Pinpoint the cell where the given text exists, returning its (X, Y) midpoint coordinate. 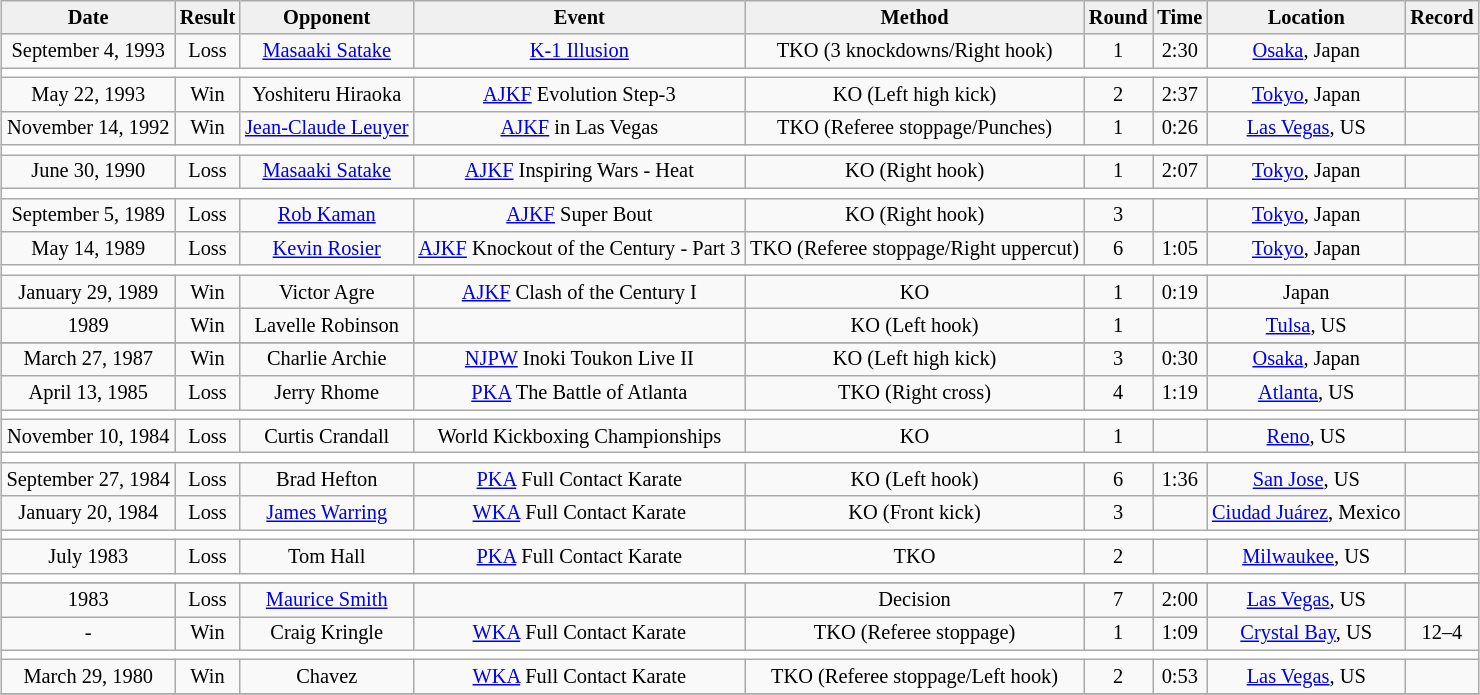
AJKF Evolution Step-3 (579, 95)
Curtis Crandall (326, 436)
AJKF Knockout of the Century - Part 3 (579, 249)
Chavez (326, 677)
Method (914, 18)
2:00 (1180, 600)
Reno, US (1306, 436)
Rob Kaman (326, 215)
May 14, 1989 (88, 249)
Date (88, 18)
TKO (Referee stoppage) (914, 633)
James Warring (326, 513)
Tulsa, US (1306, 326)
Brad Hefton (326, 480)
2:37 (1180, 95)
Round (1118, 18)
Lavelle Robinson (326, 326)
November 10, 1984 (88, 436)
June 30, 1990 (88, 172)
TKO (914, 557)
Maurice Smith (326, 600)
TKO (3 knockdowns/Right hook) (914, 51)
Event (579, 18)
AJKF Clash of the Century I (579, 292)
1:09 (1180, 633)
4 (1118, 393)
1:36 (1180, 480)
TKO (Referee stoppage/Punches) (914, 128)
September 27, 1984 (88, 480)
7 (1118, 600)
Ciudad Juárez, Mexico (1306, 513)
Opponent (326, 18)
Milwaukee, US (1306, 557)
1:05 (1180, 249)
TKO (Referee stoppage/Right uppercut) (914, 249)
April 13, 1985 (88, 393)
September 4, 1993 (88, 51)
Record (1442, 18)
NJPW Inoki Toukon Live II (579, 359)
Decision (914, 600)
PKA The Battle of Atlanta (579, 393)
AJKF Inspiring Wars - Heat (579, 172)
0:53 (1180, 677)
January 20, 1984 (88, 513)
Time (1180, 18)
Location (1306, 18)
Kevin Rosier (326, 249)
2:30 (1180, 51)
0:26 (1180, 128)
Craig Kringle (326, 633)
January 29, 1989 (88, 292)
1983 (88, 600)
Result (208, 18)
March 27, 1987 (88, 359)
November 14, 1992 (88, 128)
- (88, 633)
AJKF Super Bout (579, 215)
12–4 (1442, 633)
K-1 Illusion (579, 51)
July 1983 (88, 557)
Tom Hall (326, 557)
TKO (Referee stoppage/Left hook) (914, 677)
Japan (1306, 292)
Crystal Bay, US (1306, 633)
0:19 (1180, 292)
Victor Agre (326, 292)
May 22, 1993 (88, 95)
1989 (88, 326)
San Jose, US (1306, 480)
2:07 (1180, 172)
1:19 (1180, 393)
September 5, 1989 (88, 215)
AJKF in Las Vegas (579, 128)
0:30 (1180, 359)
Charlie Archie (326, 359)
Jean-Claude Leuyer (326, 128)
Atlanta, US (1306, 393)
March 29, 1980 (88, 677)
World Kickboxing Championships (579, 436)
TKO (Right cross) (914, 393)
Yoshiteru Hiraoka (326, 95)
KO (Front kick) (914, 513)
Jerry Rhome (326, 393)
